Return (X, Y) of the center of cell containing provided text 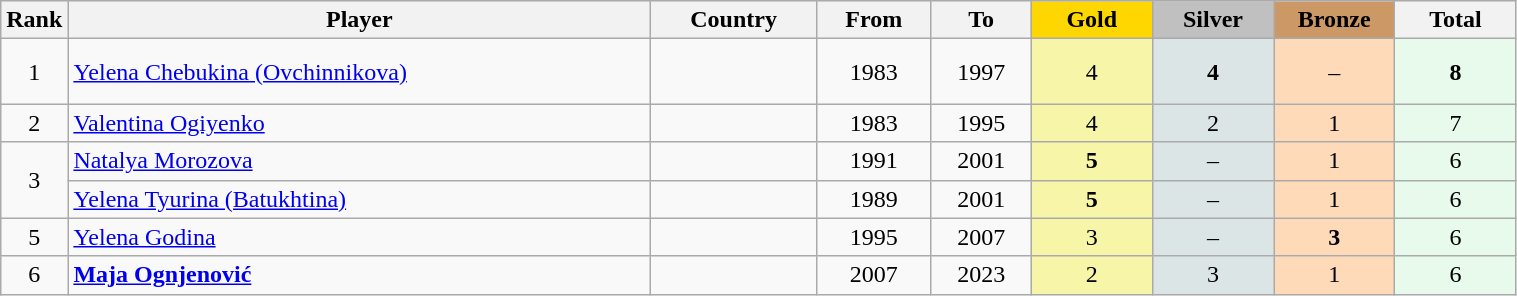
To (981, 20)
Silver (1212, 20)
1989 (874, 199)
Total (1456, 20)
Player (360, 20)
From (874, 20)
Bronze (1334, 20)
2023 (981, 275)
Country (734, 20)
Gold (1092, 20)
Yelena Chebukina (Ovchinnikova) (360, 72)
Yelena Tyurina (Batukhtina) (360, 199)
Natalya Morozova (360, 161)
7 (1456, 123)
Maja Ognjenović (360, 275)
Valentina Ogiyenko (360, 123)
1991 (874, 161)
Rank (34, 20)
1997 (981, 72)
Yelena Godina (360, 237)
8 (1456, 72)
